Extract the (X, Y) coordinate from the center of the cell holding the provided text.  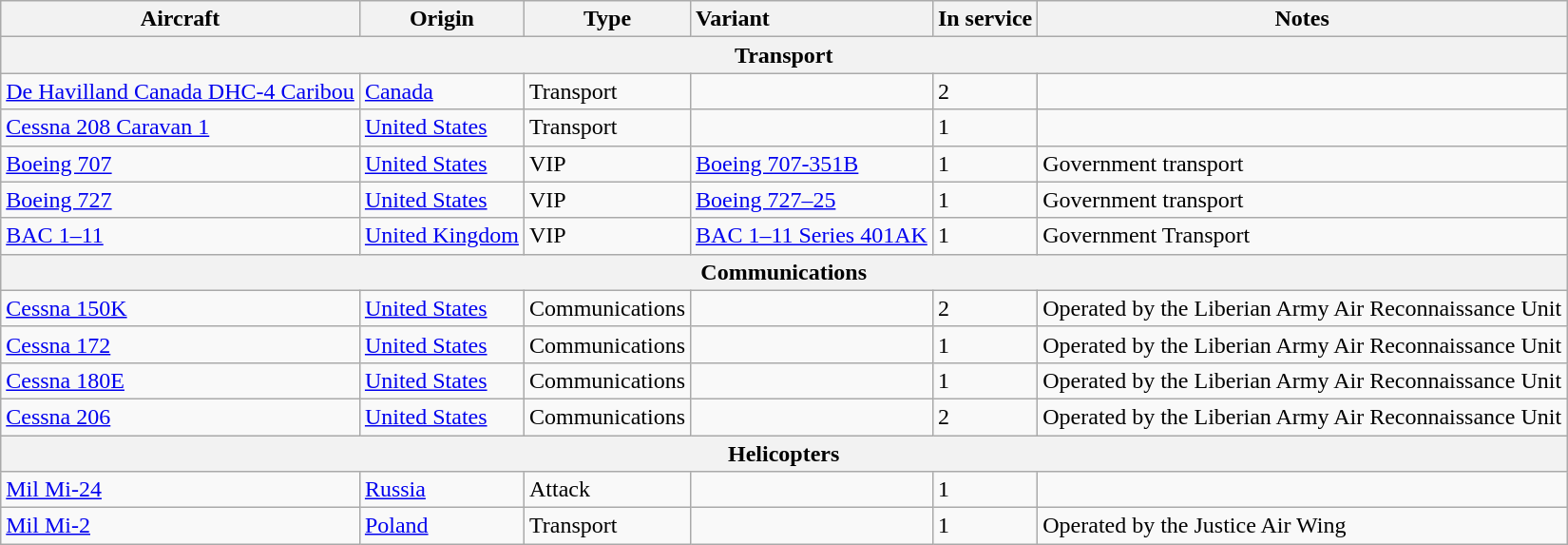
Attack (606, 490)
Boeing 727–25 (812, 200)
Boeing 707-351B (812, 164)
Cessna 206 (181, 417)
Cessna 150K (181, 308)
Boeing 727 (181, 200)
Mil Mi-24 (181, 490)
Cessna 180E (181, 380)
Operated by the Justice Air Wing (1302, 526)
Helicopters (784, 454)
Aircraft (181, 19)
Origin (441, 19)
BAC 1–11 Series 401AK (812, 236)
Government Transport (1302, 236)
BAC 1–11 (181, 236)
Canada (441, 91)
Boeing 707 (181, 164)
Variant (812, 19)
Mil Mi-2 (181, 526)
Cessna 172 (181, 344)
Russia (441, 490)
United Kingdom (441, 236)
Notes (1302, 19)
Poland (441, 526)
De Havilland Canada DHC-4 Caribou (181, 91)
Type (606, 19)
Cessna 208 Caravan 1 (181, 127)
In service (985, 19)
